Capture the cell that displays the provided text and extract its [x, y] central coordinate. 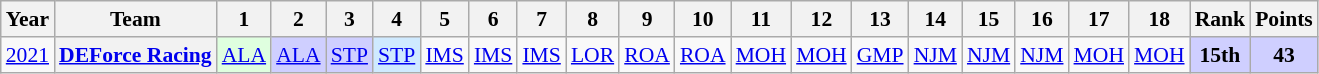
2021 [28, 55]
GMP [880, 55]
17 [1100, 19]
Year [28, 19]
6 [494, 19]
12 [822, 19]
13 [880, 19]
15th [1220, 55]
LOR [592, 55]
14 [936, 19]
Team [136, 19]
8 [592, 19]
18 [1160, 19]
2 [298, 19]
5 [444, 19]
7 [542, 19]
10 [703, 19]
4 [396, 19]
DEForce Racing [136, 55]
Rank [1220, 19]
43 [1284, 55]
15 [988, 19]
9 [647, 19]
1 [244, 19]
Points [1284, 19]
3 [350, 19]
16 [1042, 19]
11 [762, 19]
